Locate the cell with the specified text and output its (X, Y) center coordinate. 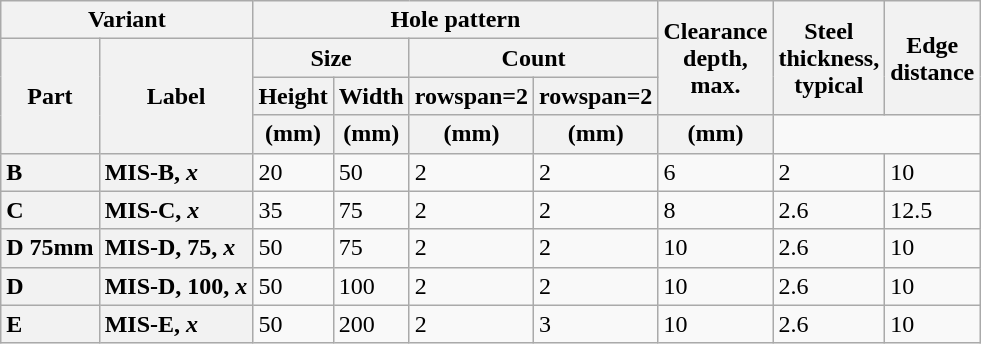
100 (371, 286)
Part (50, 96)
Width (371, 96)
200 (371, 324)
B (50, 172)
12.5 (932, 210)
Steel thickness, typical (829, 58)
8 (716, 210)
MIS-B, x (176, 172)
3 (596, 324)
Height (293, 96)
MIS-E, x (176, 324)
Size (331, 58)
MIS-D, 75, x (176, 248)
D (50, 286)
6 (716, 172)
MIS-C, x (176, 210)
E (50, 324)
C (50, 210)
MIS-D, 100, x (176, 286)
Hole pattern (456, 20)
Variant (127, 20)
35 (293, 210)
Label (176, 96)
Count (534, 58)
Edge distance (932, 58)
20 (293, 172)
Clearance depth, max. (716, 58)
D 75mm (50, 248)
